Determine the [X, Y] coordinate at the center of the cell enclosing the given text.  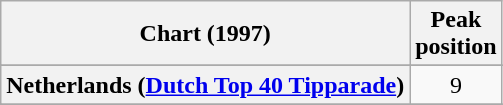
Chart (1997) [206, 34]
Peakposition [456, 34]
Netherlands (Dutch Top 40 Tipparade) [206, 85]
9 [456, 85]
